Return [x, y] of the center of cell containing provided text 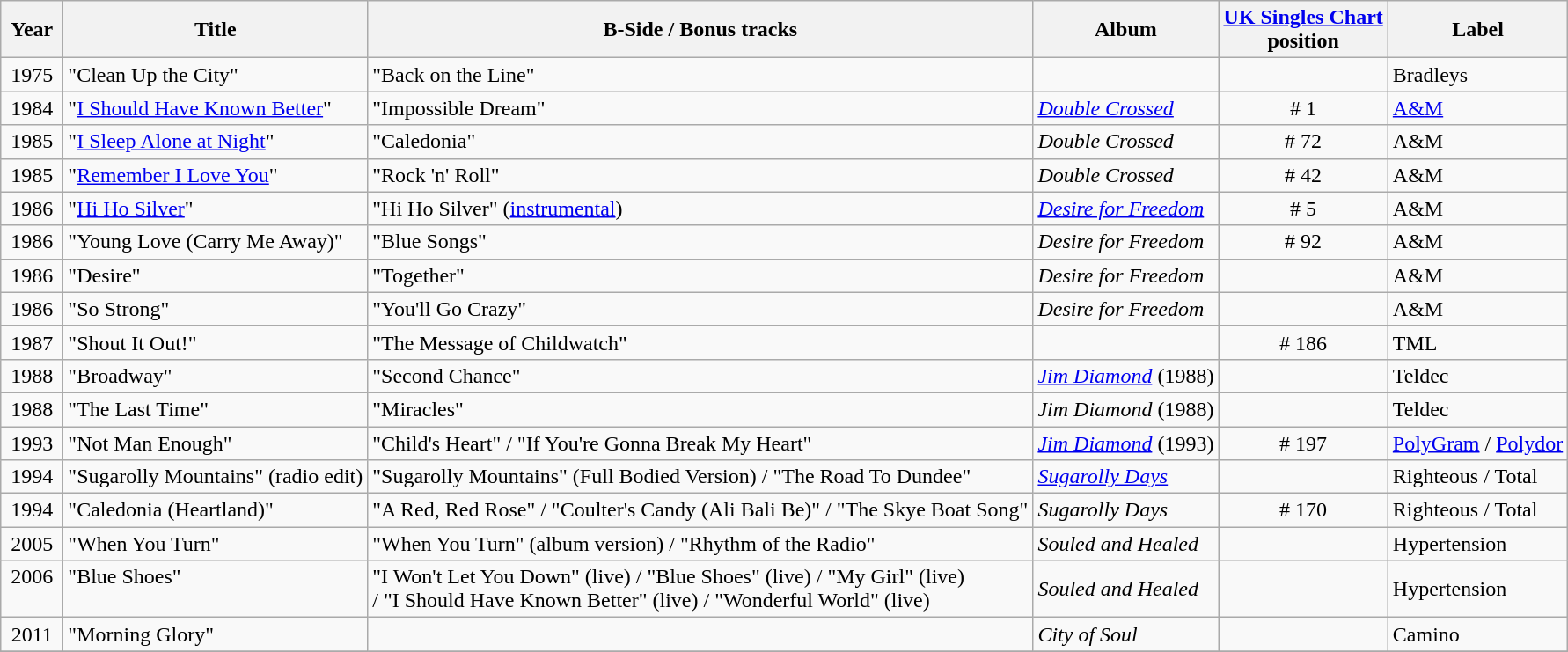
"Rock 'n' Roll" [700, 175]
# 197 [1303, 443]
# 92 [1303, 242]
PolyGram / Polydor [1477, 443]
"You'll Go Crazy" [700, 309]
"Caledonia (Heartland)" [216, 510]
City of Soul [1126, 634]
Camino [1477, 634]
1993 [32, 443]
"Not Man Enough" [216, 443]
"Back on the Line" [700, 75]
B-Side / Bonus tracks [700, 30]
"Blue Shoes" [216, 590]
"Blue Songs" [700, 242]
2005 [32, 544]
"I Won't Let You Down" (live) / "Blue Shoes" (live) / "My Girl" (live) / "I Should Have Known Better" (live) / "Wonderful World" (live) [700, 590]
"When You Turn" (album version) / "Rhythm of the Radio" [700, 544]
1987 [32, 342]
2006 [32, 590]
"The Message of Childwatch" [700, 342]
Title [216, 30]
"Desire" [216, 275]
"A Red, Red Rose" / "Coulter's Candy (Ali Bali Be)" / "The Skye Boat Song" [700, 510]
TML [1477, 342]
"Together" [700, 275]
"Miracles" [700, 409]
# 1 [1303, 108]
Bradleys [1477, 75]
"Shout It Out!" [216, 342]
"Hi Ho Silver" [216, 209]
2011 [32, 634]
"Morning Glory" [216, 634]
"Caledonia" [700, 142]
"So Strong" [216, 309]
1975 [32, 75]
Label [1477, 30]
"I Sleep Alone at Night" [216, 142]
"Sugarolly Mountains" (Full Bodied Version) / "The Road To Dundee" [700, 477]
"Impossible Dream" [700, 108]
"Hi Ho Silver" (instrumental) [700, 209]
Album [1126, 30]
# 42 [1303, 175]
1984 [32, 108]
"Sugarolly Mountains" (radio edit) [216, 477]
"Young Love (Carry Me Away)" [216, 242]
"Second Chance" [700, 376]
"Broadway" [216, 376]
"Remember I Love You" [216, 175]
"Clean Up the City" [216, 75]
UK Singles Chart position [1303, 30]
"When You Turn" [216, 544]
"The Last Time" [216, 409]
Year [32, 30]
# 186 [1303, 342]
# 170 [1303, 510]
"Child's Heart" / "If You're Gonna Break My Heart" [700, 443]
"I Should Have Known Better" [216, 108]
# 5 [1303, 209]
Jim Diamond (1993) [1126, 443]
# 72 [1303, 142]
